Capture the cell that displays the provided text and extract its (X, Y) central coordinate. 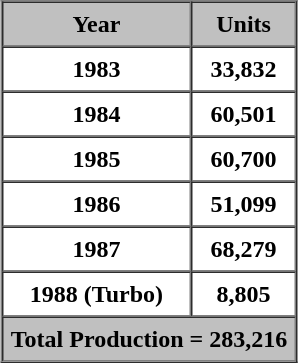
Total Production = 283,216 (149, 338)
60,700 (244, 158)
51,099 (244, 204)
68,279 (244, 248)
1984 (96, 114)
33,832 (244, 68)
1986 (96, 204)
1983 (96, 68)
60,501 (244, 114)
1987 (96, 248)
1985 (96, 158)
8,805 (244, 294)
1988 (Turbo) (96, 294)
Year (96, 24)
Units (244, 24)
